Return [X, Y] of the center of cell containing provided text 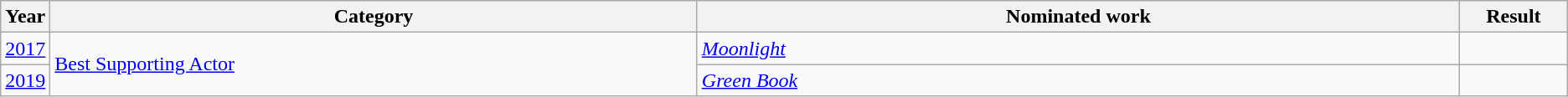
Year [25, 17]
Nominated work [1078, 17]
Result [1514, 17]
Best Supporting Actor [374, 64]
2017 [25, 48]
Green Book [1078, 80]
2019 [25, 80]
Category [374, 17]
Moonlight [1078, 48]
